Capture the cell that displays the provided text and extract its (x, y) central coordinate. 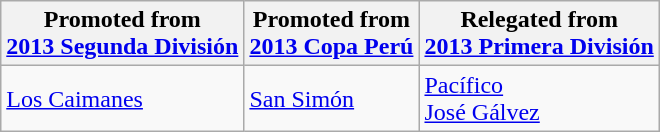
Promoted from2013 Copa Perú (332, 34)
Relegated from2013 Primera División (539, 34)
Pacífico José Gálvez (539, 98)
Promoted from2013 Segunda División (122, 34)
Los Caimanes (122, 98)
San Simón (332, 98)
